Locate the cell with the specified text and output its [x, y] center coordinate. 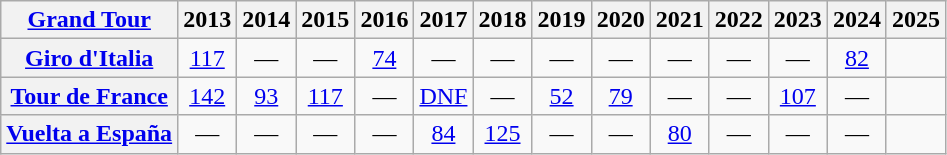
142 [208, 96]
107 [798, 96]
Vuelta a España [90, 134]
2016 [384, 20]
93 [266, 96]
74 [384, 58]
Tour de France [90, 96]
80 [680, 134]
82 [856, 58]
2025 [916, 20]
2021 [680, 20]
2013 [208, 20]
Giro d'Italia [90, 58]
2018 [502, 20]
2019 [562, 20]
2023 [798, 20]
2020 [620, 20]
2014 [266, 20]
Grand Tour [90, 20]
2024 [856, 20]
2017 [444, 20]
84 [444, 134]
52 [562, 96]
79 [620, 96]
DNF [444, 96]
2015 [326, 20]
2022 [738, 20]
125 [502, 134]
